Provide the (X, Y) coordinate of the cell's center where the given text is located.  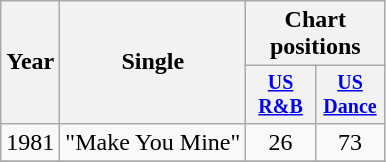
"Make You Mine" (153, 142)
Year (30, 62)
Chart positions (316, 34)
USDance (350, 94)
USR&B (280, 94)
73 (350, 142)
1981 (30, 142)
26 (280, 142)
Single (153, 62)
